Find where the given text appears and provide that cell's center as (x, y) coordinate. 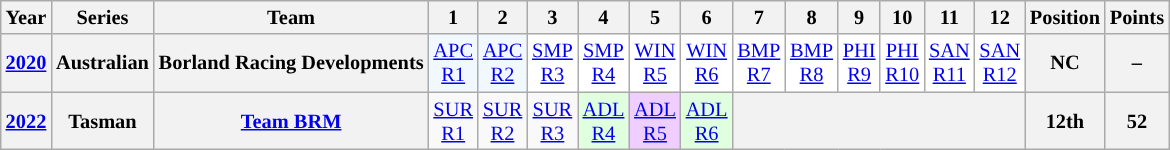
Year (26, 17)
1 (452, 17)
5 (655, 17)
APCR1 (452, 63)
9 (860, 17)
Points (1137, 17)
8 (812, 17)
SANR12 (1000, 63)
ADLR5 (655, 121)
52 (1137, 121)
WINR6 (707, 63)
WINR5 (655, 63)
Series (102, 17)
Team BRM (292, 121)
ADLR6 (707, 121)
11 (949, 17)
2020 (26, 63)
PHIR9 (860, 63)
PHIR10 (902, 63)
SURR3 (552, 121)
10 (902, 17)
2022 (26, 121)
3 (552, 17)
6 (707, 17)
Tasman (102, 121)
7 (758, 17)
BMPR8 (812, 63)
Position (1065, 17)
4 (604, 17)
SURR2 (502, 121)
2 (502, 17)
Australian (102, 63)
SMPR4 (604, 63)
APCR2 (502, 63)
SURR1 (452, 121)
12 (1000, 17)
– (1137, 63)
BMPR7 (758, 63)
SANR11 (949, 63)
Team (292, 17)
NC (1065, 63)
ADLR4 (604, 121)
Borland Racing Developments (292, 63)
12th (1065, 121)
SMPR3 (552, 63)
